From the cell containing the given text, extract its center point as [X, Y] coordinate. 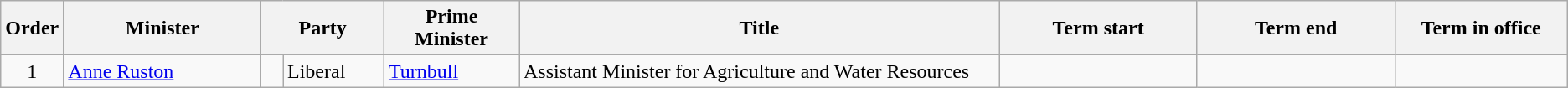
Turnbull [451, 71]
Term end [1296, 28]
Anne Ruston [162, 71]
Term start [1098, 28]
Assistant Minister for Agriculture and Water Resources [760, 71]
Term in office [1481, 28]
1 [32, 71]
Title [760, 28]
Minister [162, 28]
Order [32, 28]
Liberal [333, 71]
Prime Minister [451, 28]
Party [323, 28]
